Identify which cell holds the provided text, then report its [x, y] central coordinate. 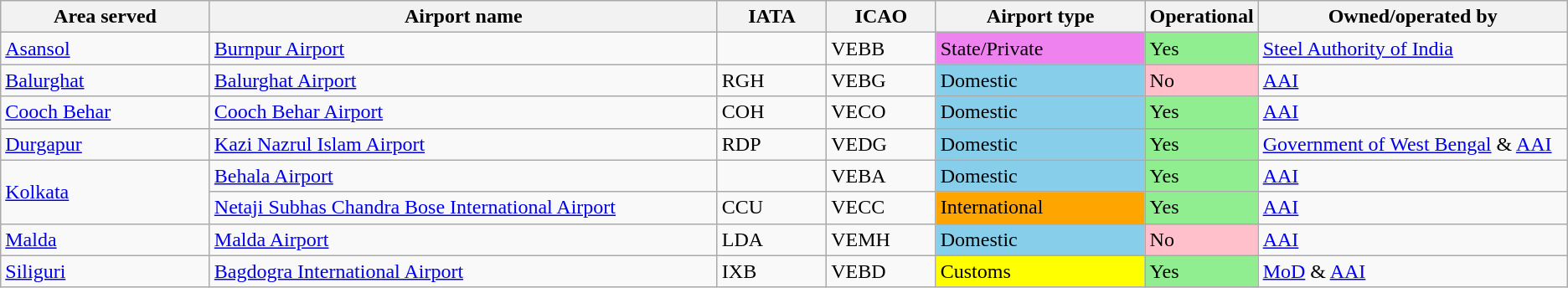
International [1040, 208]
Airport type [1040, 17]
Government of West Bengal & AAI [1412, 144]
RGH [771, 80]
Owned/operated by [1412, 17]
VEBG [881, 80]
Netaji Subhas Chandra Bose International Airport [463, 208]
CCU [771, 208]
Kolkata [106, 192]
Steel Authority of India [1412, 49]
Cooch Behar Airport [463, 112]
VECO [881, 112]
Balurghat [106, 80]
IATA [771, 17]
MoD & AAI [1412, 271]
VEBB [881, 49]
Asansol [106, 49]
VEBA [881, 176]
COH [771, 112]
VEMH [881, 239]
Malda [106, 239]
Customs [1040, 271]
RDP [771, 144]
Burnpur Airport [463, 49]
VEBD [881, 271]
Siliguri [106, 271]
Operational [1201, 17]
Durgapur [106, 144]
Airport name [463, 17]
LDA [771, 239]
VEDG [881, 144]
Kazi Nazrul Islam Airport [463, 144]
Area served [106, 17]
Cooch Behar [106, 112]
Malda Airport [463, 239]
State/Private [1040, 49]
Balurghat Airport [463, 80]
VECC [881, 208]
Behala Airport [463, 176]
Bagdogra International Airport [463, 271]
ICAO [881, 17]
IXB [771, 271]
